Provide the [X, Y] coordinate of the cell's center where the given text is located.  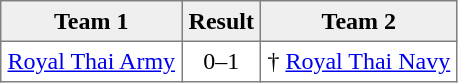
Team 2 [359, 21]
0–1 [222, 61]
Team 1 [92, 21]
Royal Thai Army [92, 61]
Result [222, 21]
† Royal Thai Navy [359, 61]
